From the cell containing the given text, extract its center point as [x, y] coordinate. 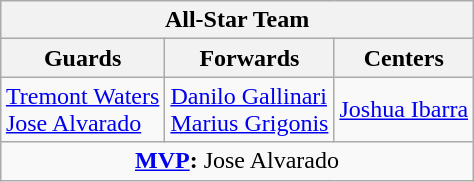
Forwards [250, 58]
MVP: Jose Alvarado [236, 161]
All-Star Team [236, 20]
Guards [82, 58]
Danilo Gallinari Marius Grigonis [250, 110]
Joshua Ibarra [404, 110]
Tremont Waters Jose Alvarado [82, 110]
Centers [404, 58]
